Capture the cell that displays the provided text and extract its [x, y] central coordinate. 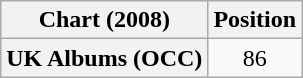
Position [255, 20]
86 [255, 58]
UK Albums (OCC) [104, 58]
Chart (2008) [104, 20]
